Locate the cell with the specified text and output its (x, y) center coordinate. 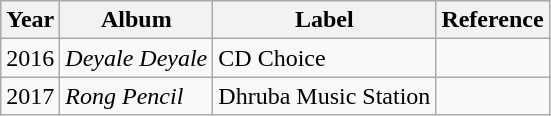
Year (30, 20)
Deyale Deyale (136, 58)
2016 (30, 58)
Rong Pencil (136, 96)
2017 (30, 96)
Label (324, 20)
Dhruba Music Station (324, 96)
Album (136, 20)
Reference (492, 20)
CD Choice (324, 58)
